Extract the (X, Y) coordinate from the center of the cell holding the provided text.  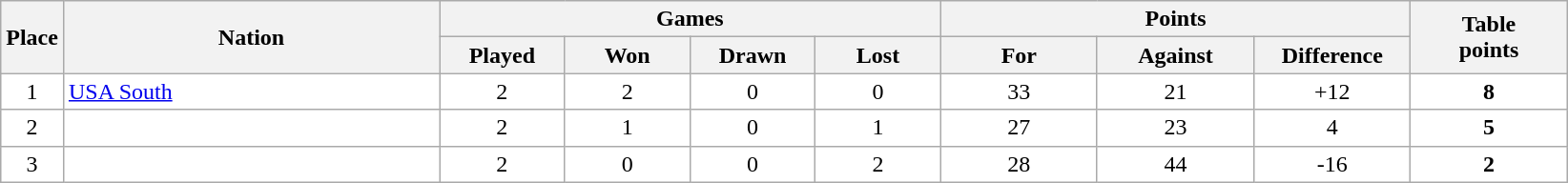
Won (628, 55)
Nation (251, 37)
27 (1019, 128)
Drawn (752, 55)
-16 (1332, 164)
4 (1332, 128)
8 (1489, 91)
Difference (1332, 55)
+12 (1332, 91)
33 (1019, 91)
USA South (251, 91)
Played (502, 55)
23 (1175, 128)
5 (1489, 128)
Points (1175, 19)
44 (1175, 164)
21 (1175, 91)
3 (32, 164)
For (1019, 55)
Against (1175, 55)
Place (32, 37)
Games (691, 19)
Lost (877, 55)
28 (1019, 164)
Tablepoints (1489, 37)
